Detect which cell encompasses the target text, then output its [X, Y] center coordinate. 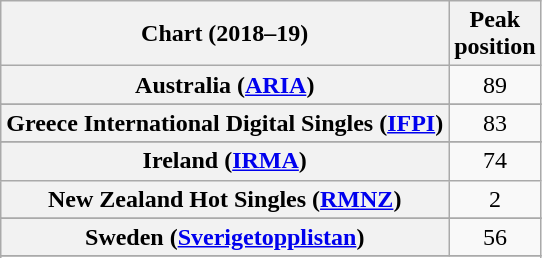
74 [495, 161]
Chart (2018–19) [225, 34]
Greece International Digital Singles (IFPI) [225, 123]
83 [495, 123]
Sweden (Sverigetopplistan) [225, 237]
Ireland (IRMA) [225, 161]
New Zealand Hot Singles (RMNZ) [225, 199]
89 [495, 85]
2 [495, 199]
Australia (ARIA) [225, 85]
Peakposition [495, 34]
56 [495, 237]
